Output the [x, y] coordinate of the center of the cell containing the given text.  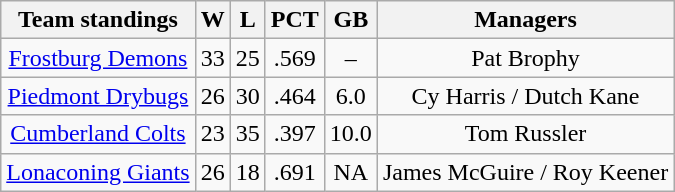
L [248, 20]
Tom Russler [525, 134]
Cumberland Colts [98, 134]
30 [248, 96]
Managers [525, 20]
Cy Harris / Dutch Kane [525, 96]
33 [212, 58]
.464 [294, 96]
Lonaconing Giants [98, 172]
Team standings [98, 20]
GB [350, 20]
James McGuire / Roy Keener [525, 172]
– [350, 58]
Piedmont Drybugs [98, 96]
18 [248, 172]
23 [212, 134]
Pat Brophy [525, 58]
Frostburg Demons [98, 58]
W [212, 20]
25 [248, 58]
.691 [294, 172]
6.0 [350, 96]
NA [350, 172]
10.0 [350, 134]
.397 [294, 134]
PCT [294, 20]
35 [248, 134]
.569 [294, 58]
